For the text-containing cell, return its midpoint in (X, Y) coordinate format. 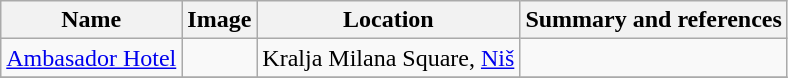
Location (388, 20)
Kralja Milana Square, Niš (388, 58)
Ambasador Hotel (92, 58)
Image (220, 20)
Name (92, 20)
Summary and references (654, 20)
